Determine the (X, Y) coordinate at the center of the cell enclosing the given text.  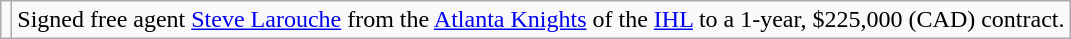
Signed free agent Steve Larouche from the Atlanta Knights of the IHL to a 1-year, $225,000 (CAD) contract. (541, 20)
